Detect which cell encompasses the target text, then output its (X, Y) center coordinate. 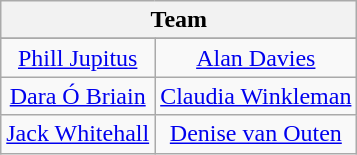
Phill Jupitus (78, 58)
Denise van Outen (256, 134)
Claudia Winkleman (256, 96)
Alan Davies (256, 58)
Team (179, 20)
Jack Whitehall (78, 134)
Dara Ó Briain (78, 96)
